Output the (x, y) coordinate of the center of the cell containing the given text.  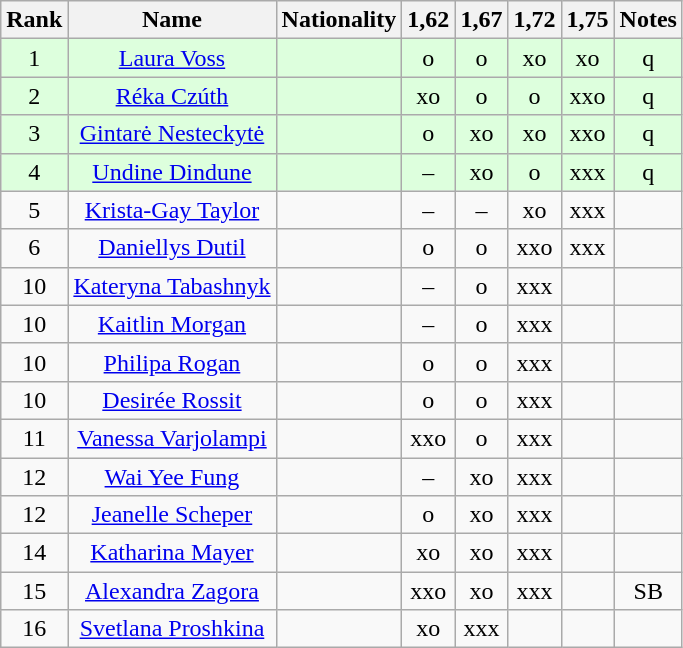
Krista-Gay Taylor (172, 210)
1,67 (482, 20)
6 (34, 248)
15 (34, 591)
1,62 (428, 20)
4 (34, 172)
Vanessa Varjolampi (172, 438)
SB (648, 591)
Notes (648, 20)
Daniellys Dutil (172, 248)
Gintarė Nesteckytė (172, 134)
Nationality (339, 20)
Undine Dindune (172, 172)
Katharina Mayer (172, 553)
11 (34, 438)
1 (34, 58)
5 (34, 210)
16 (34, 629)
Réka Czúth (172, 96)
1,72 (534, 20)
3 (34, 134)
Desirée Rossit (172, 400)
Jeanelle Scheper (172, 515)
1,75 (588, 20)
14 (34, 553)
Laura Voss (172, 58)
Alexandra Zagora (172, 591)
Svetlana Proshkina (172, 629)
2 (34, 96)
Kaitlin Morgan (172, 324)
Name (172, 20)
Rank (34, 20)
Kateryna Tabashnyk (172, 286)
Philipa Rogan (172, 362)
Wai Yee Fung (172, 477)
